Provide the (X, Y) coordinate of the cell's center where the given text is located.  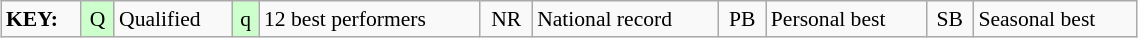
Qualified (173, 19)
National record (626, 19)
Personal best (846, 19)
Seasonal best (1055, 19)
KEY: (41, 19)
Q (98, 19)
SB (950, 19)
PB (742, 19)
12 best performers (370, 19)
q (246, 19)
NR (506, 19)
